Find where the given text appears and provide that cell's center as [x, y] coordinate. 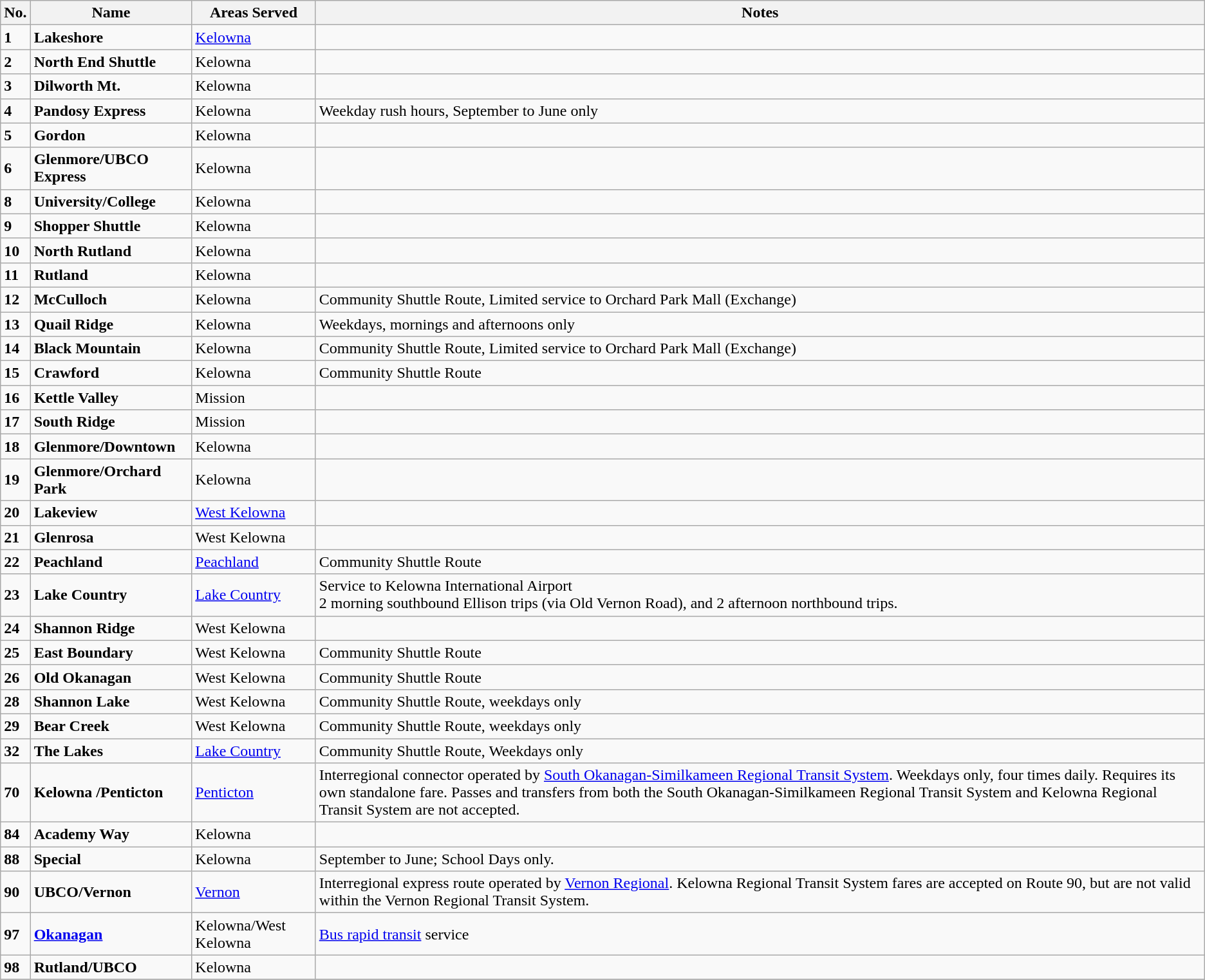
32 [15, 751]
6 [15, 169]
Lakeshore [111, 37]
Glenmore/Orchard Park [111, 480]
28 [15, 701]
4 [15, 111]
Quail Ridge [111, 324]
98 [15, 967]
5 [15, 135]
Glenrosa [111, 537]
Shannon Lake [111, 701]
Penticton [254, 793]
Kelowna/West Kelowna [254, 934]
Areas Served [254, 13]
Kettle Valley [111, 398]
Glenmore/Downtown [111, 447]
97 [15, 934]
Shannon Ridge [111, 628]
10 [15, 250]
Kelowna /Penticton [111, 793]
8 [15, 201]
Glenmore/UBCO Express [111, 169]
14 [15, 349]
90 [15, 892]
University/College [111, 201]
Black Mountain [111, 349]
Notes [760, 13]
Vernon [254, 892]
24 [15, 628]
Rutland/UBCO [111, 967]
Bus rapid transit service [760, 934]
Special [111, 859]
No. [15, 13]
29 [15, 726]
11 [15, 275]
84 [15, 835]
70 [15, 793]
2 [15, 62]
Weekdays, mornings and afternoons only [760, 324]
15 [15, 373]
The Lakes [111, 751]
21 [15, 537]
Gordon [111, 135]
North Rutland [111, 250]
26 [15, 677]
Bear Creek [111, 726]
Crawford [111, 373]
20 [15, 513]
Name [111, 13]
McCulloch [111, 299]
Service to Kelowna International Airport2 morning southbound Ellison trips (via Old Vernon Road), and 2 afternoon northbound trips. [760, 595]
22 [15, 562]
Dilworth Mt. [111, 86]
Lakeview [111, 513]
Old Okanagan [111, 677]
23 [15, 595]
19 [15, 480]
Okanagan [111, 934]
18 [15, 447]
North End Shuttle [111, 62]
88 [15, 859]
September to June; School Days only. [760, 859]
Academy Way [111, 835]
17 [15, 422]
Pandosy Express [111, 111]
Rutland [111, 275]
12 [15, 299]
East Boundary [111, 652]
Weekday rush hours, September to June only [760, 111]
9 [15, 226]
South Ridge [111, 422]
3 [15, 86]
16 [15, 398]
Shopper Shuttle [111, 226]
Community Shuttle Route, Weekdays only [760, 751]
25 [15, 652]
UBCO/Vernon [111, 892]
1 [15, 37]
13 [15, 324]
